Return (X, Y) of the center of cell containing provided text 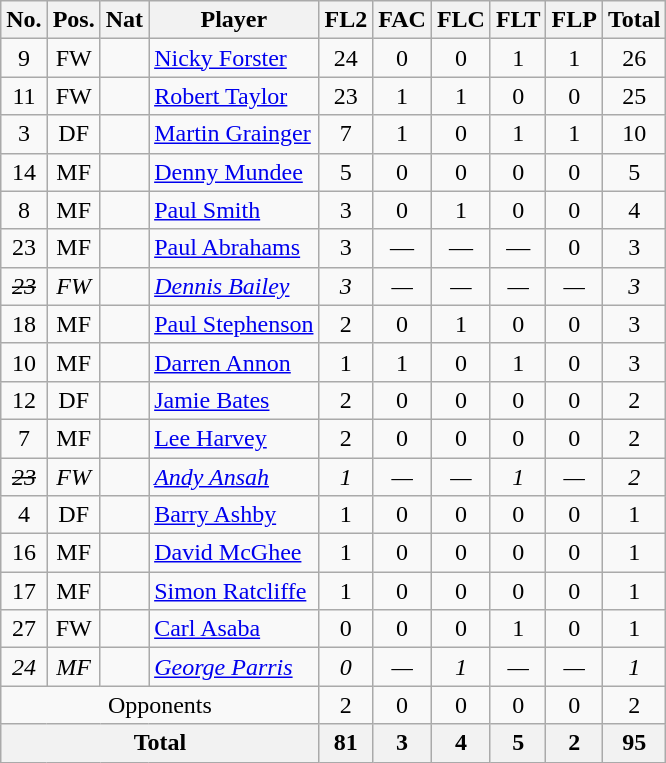
18 (24, 324)
27 (24, 629)
11 (24, 96)
Martin Grainger (234, 134)
FL2 (346, 20)
Nat (124, 20)
No. (24, 20)
26 (634, 58)
Dennis Bailey (234, 286)
Nicky Forster (234, 58)
Andy Ansah (234, 477)
8 (24, 210)
Player (234, 20)
Barry Ashby (234, 515)
12 (24, 400)
Denny Mundee (234, 172)
17 (24, 591)
Simon Ratcliffe (234, 591)
9 (24, 58)
16 (24, 553)
FAC (402, 20)
81 (346, 743)
Pos. (74, 20)
Robert Taylor (234, 96)
FLT (518, 20)
Lee Harvey (234, 438)
95 (634, 743)
Darren Annon (234, 362)
FLP (574, 20)
Paul Stephenson (234, 324)
Paul Smith (234, 210)
FLC (460, 20)
Opponents (160, 705)
George Parris (234, 667)
Paul Abrahams (234, 248)
25 (634, 96)
David McGhee (234, 553)
Carl Asaba (234, 629)
Jamie Bates (234, 400)
14 (24, 172)
